Extract the [x, y] coordinate from the center of the cell holding the provided text.  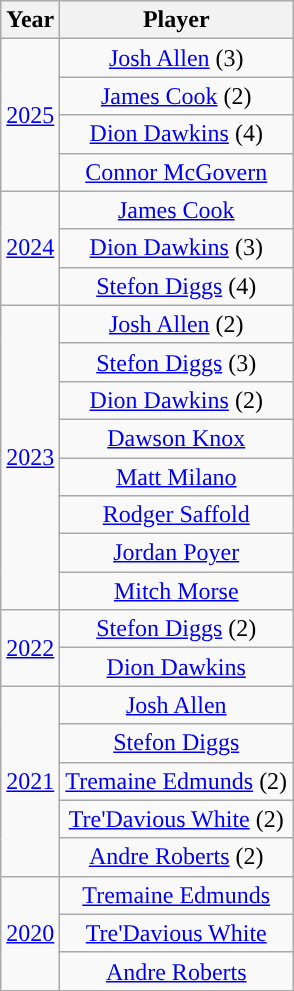
Matt Milano [176, 477]
2023 [30, 457]
Andre Roberts [176, 971]
Player [176, 20]
Connor McGovern [176, 172]
2024 [30, 248]
Tre'Davious White (2) [176, 819]
Dion Dawkins (3) [176, 248]
Josh Allen (2) [176, 324]
Dion Dawkins [176, 667]
Dion Dawkins (4) [176, 134]
Stefon Diggs (3) [176, 362]
2020 [30, 933]
Year [30, 20]
Dion Dawkins (2) [176, 400]
Dawson Knox [176, 438]
2021 [30, 781]
Josh Allen (3) [176, 58]
Tremaine Edmunds (2) [176, 781]
Josh Allen [176, 705]
Mitch Morse [176, 591]
Tre'Davious White [176, 933]
2022 [30, 648]
Jordan Poyer [176, 553]
Stefon Diggs [176, 743]
Rodger Saffold [176, 515]
James Cook [176, 210]
James Cook (2) [176, 96]
Andre Roberts (2) [176, 857]
Stefon Diggs (2) [176, 629]
Stefon Diggs (4) [176, 286]
Tremaine Edmunds [176, 895]
2025 [30, 115]
